Identify which cell holds the provided text, then report its (X, Y) central coordinate. 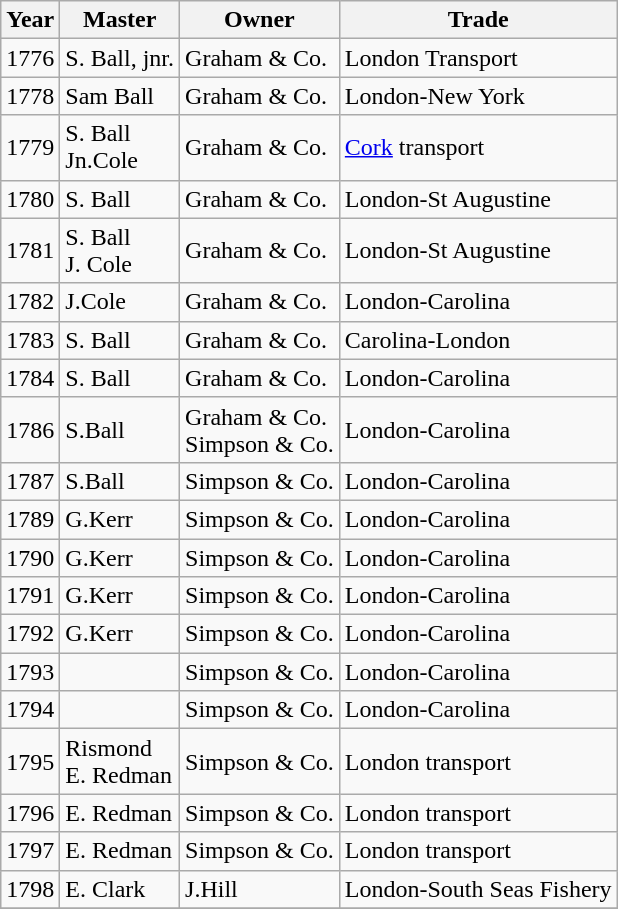
London-New York (478, 96)
Graham & Co.Simpson & Co. (260, 430)
J.Hill (260, 889)
Sam Ball (120, 96)
1781 (30, 250)
J.Cole (120, 302)
1779 (30, 148)
London-South Seas Fishery (478, 889)
1797 (30, 851)
1783 (30, 340)
1792 (30, 634)
Owner (260, 20)
1778 (30, 96)
1787 (30, 481)
S. Ball, jnr. (120, 58)
1780 (30, 199)
1776 (30, 58)
Master (120, 20)
1798 (30, 889)
1786 (30, 430)
1784 (30, 378)
S. BallJn.Cole (120, 148)
1782 (30, 302)
London Transport (478, 58)
1795 (30, 762)
1790 (30, 557)
1794 (30, 710)
1791 (30, 596)
1789 (30, 519)
E. Clark (120, 889)
RismondE. Redman (120, 762)
Trade (478, 20)
1793 (30, 672)
Carolina-London (478, 340)
S. BallJ. Cole (120, 250)
1796 (30, 813)
Year (30, 20)
Cork transport (478, 148)
